Scan for the cell matching the given text and deliver its [x, y] coordinate at center. 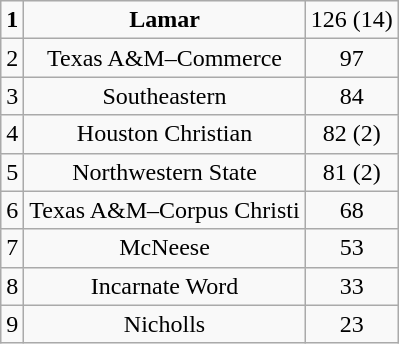
81 (2) [352, 172]
5 [12, 172]
97 [352, 58]
7 [12, 248]
4 [12, 134]
126 (14) [352, 20]
33 [352, 286]
9 [12, 324]
2 [12, 58]
82 (2) [352, 134]
1 [12, 20]
Lamar [164, 20]
Southeastern [164, 96]
Houston Christian [164, 134]
Incarnate Word [164, 286]
8 [12, 286]
84 [352, 96]
Texas A&M–Commerce [164, 58]
McNeese [164, 248]
Texas A&M–Corpus Christi [164, 210]
Nicholls [164, 324]
6 [12, 210]
3 [12, 96]
68 [352, 210]
23 [352, 324]
53 [352, 248]
Northwestern State [164, 172]
